Capture the cell that displays the provided text and extract its [x, y] central coordinate. 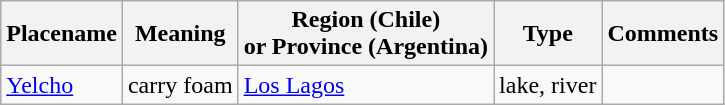
carry foam [180, 85]
Comments [663, 34]
Yelcho [62, 85]
Region (Chile)or Province (Argentina) [366, 34]
Placename [62, 34]
Los Lagos [366, 85]
lake, river [548, 85]
Meaning [180, 34]
Type [548, 34]
